Locate the cell with the specified text and output its (x, y) center coordinate. 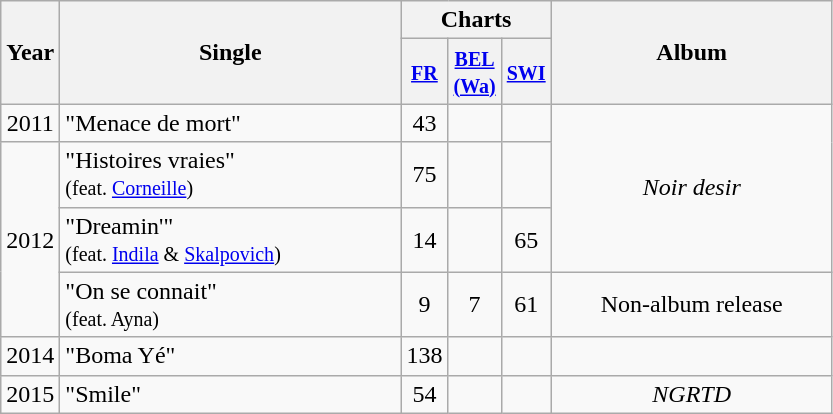
FR (424, 72)
Noir desir (692, 188)
Single (230, 52)
75 (424, 174)
2015 (30, 394)
9 (424, 304)
SWI (526, 72)
"Menace de mort" (230, 123)
138 (424, 356)
61 (526, 304)
65 (526, 240)
Album (692, 52)
7 (474, 304)
Non-album release (692, 304)
14 (424, 240)
"Boma Yé" (230, 356)
54 (424, 394)
"Histoires vraies" (feat. Corneille) (230, 174)
Year (30, 52)
2014 (30, 356)
2011 (30, 123)
BEL(Wa) (474, 72)
2012 (30, 240)
"Dreamin'" (feat. Indila & Skalpovich) (230, 240)
"Smile" (230, 394)
"On se connait" (feat. Ayna) (230, 304)
43 (424, 123)
NGRTD (692, 394)
Charts (476, 20)
